Locate the cell with the specified text and output its [x, y] center coordinate. 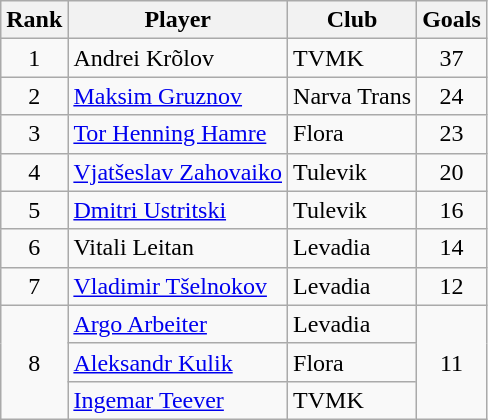
Tor Henning Hamre [178, 134]
Ingemar Teever [178, 400]
Goals [452, 20]
1 [34, 58]
37 [452, 58]
Dmitri Ustritski [178, 210]
24 [452, 96]
Vladimir Tšelnokov [178, 286]
Club [352, 20]
16 [452, 210]
Argo Arbeiter [178, 324]
12 [452, 286]
Narva Trans [352, 96]
3 [34, 134]
Maksim Gruznov [178, 96]
Vjatšeslav Zahovaiko [178, 172]
7 [34, 286]
8 [34, 362]
Aleksandr Kulik [178, 362]
14 [452, 248]
11 [452, 362]
20 [452, 172]
Player [178, 20]
Andrei Krõlov [178, 58]
4 [34, 172]
5 [34, 210]
23 [452, 134]
Vitali Leitan [178, 248]
Rank [34, 20]
2 [34, 96]
6 [34, 248]
